Detect which cell encompasses the target text, then output its (X, Y) center coordinate. 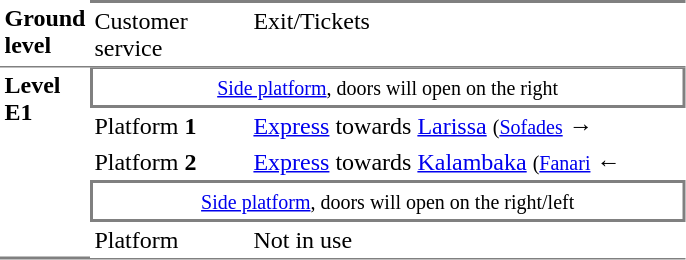
Express towards Larissa (Sofades → (467, 126)
Customer service (170, 34)
Side platform, doors will open on the right (388, 88)
Side platform, doors will open on the right/left (388, 201)
Platform (170, 241)
Exit/Tickets (467, 34)
Ground level (45, 34)
Not in use (467, 241)
LevelΕ1 (45, 164)
Express towards Kalambaka (Fanari ← (467, 162)
Platform 2 (170, 162)
Platform 1 (170, 126)
